Return the (X, Y) coordinate for the center point of the cell that contains the specified text.  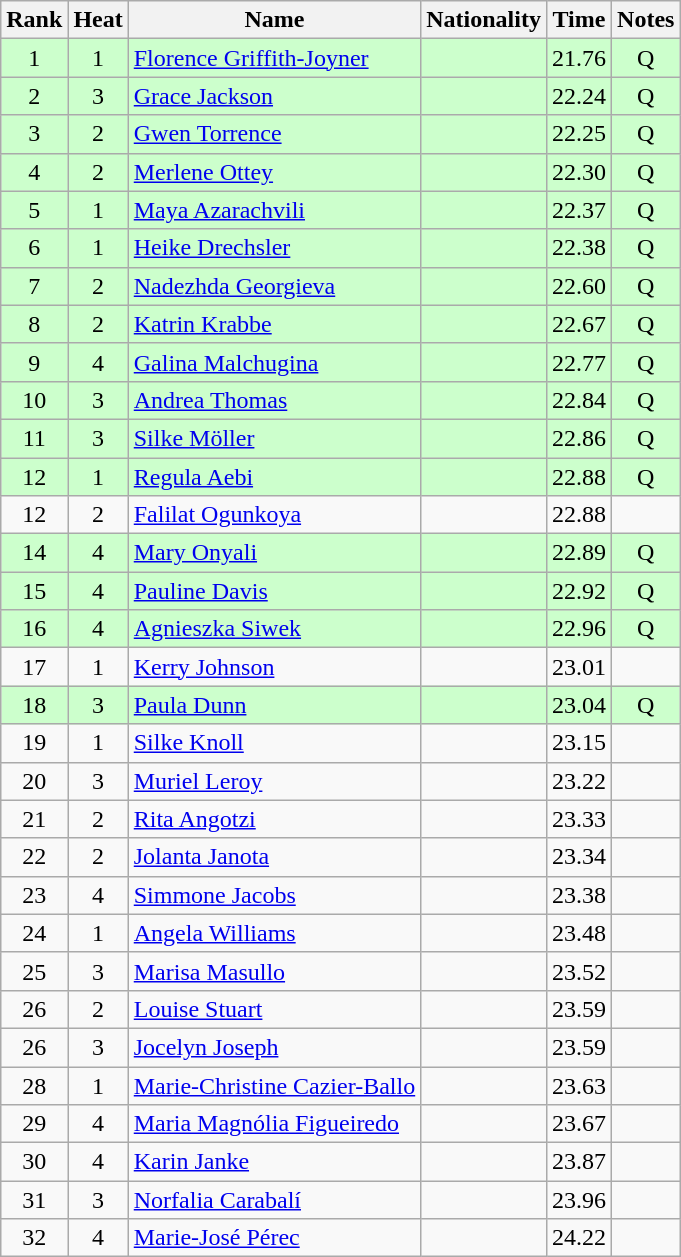
22.89 (578, 553)
Jocelyn Joseph (274, 1047)
Maya Azarachvili (274, 210)
Paula Dunn (274, 705)
22.77 (578, 362)
Gwen Torrence (274, 134)
Time (578, 20)
Galina Malchugina (274, 362)
22.86 (578, 438)
9 (34, 362)
7 (34, 286)
Falilat Ogunkoya (274, 515)
Norfalia Carabalí (274, 1200)
23.33 (578, 819)
23.22 (578, 781)
Silke Knoll (274, 743)
Marie-José Pérec (274, 1238)
22.96 (578, 629)
32 (34, 1238)
Florence Griffith-Joyner (274, 58)
19 (34, 743)
22.92 (578, 591)
Kerry Johnson (274, 667)
23.67 (578, 1124)
31 (34, 1200)
28 (34, 1085)
Grace Jackson (274, 96)
Louise Stuart (274, 1009)
23.04 (578, 705)
10 (34, 400)
Muriel Leroy (274, 781)
Jolanta Janota (274, 857)
Andrea Thomas (274, 400)
8 (34, 324)
Name (274, 20)
18 (34, 705)
11 (34, 438)
24.22 (578, 1238)
Notes (646, 20)
Karin Janke (274, 1162)
Mary Onyali (274, 553)
22.84 (578, 400)
17 (34, 667)
24 (34, 933)
22.25 (578, 134)
Silke Möller (274, 438)
14 (34, 553)
23.34 (578, 857)
22.60 (578, 286)
Rank (34, 20)
16 (34, 629)
22 (34, 857)
23.48 (578, 933)
30 (34, 1162)
25 (34, 971)
21.76 (578, 58)
22.24 (578, 96)
15 (34, 591)
Merlene Ottey (274, 172)
Katrin Krabbe (274, 324)
23.96 (578, 1200)
Marisa Masullo (274, 971)
Regula Aebi (274, 477)
23.63 (578, 1085)
Nationality (484, 20)
22.37 (578, 210)
29 (34, 1124)
Heat (98, 20)
23 (34, 895)
Agnieszka Siwek (274, 629)
6 (34, 248)
Simmone Jacobs (274, 895)
22.67 (578, 324)
23.87 (578, 1162)
23.38 (578, 895)
23.15 (578, 743)
23.01 (578, 667)
21 (34, 819)
Maria Magnólia Figueiredo (274, 1124)
Heike Drechsler (274, 248)
Marie-Christine Cazier-Ballo (274, 1085)
22.30 (578, 172)
Angela Williams (274, 933)
20 (34, 781)
Pauline Davis (274, 591)
Nadezhda Georgieva (274, 286)
23.52 (578, 971)
Rita Angotzi (274, 819)
22.38 (578, 248)
5 (34, 210)
